Locate the cell with the specified text and output its [X, Y] center coordinate. 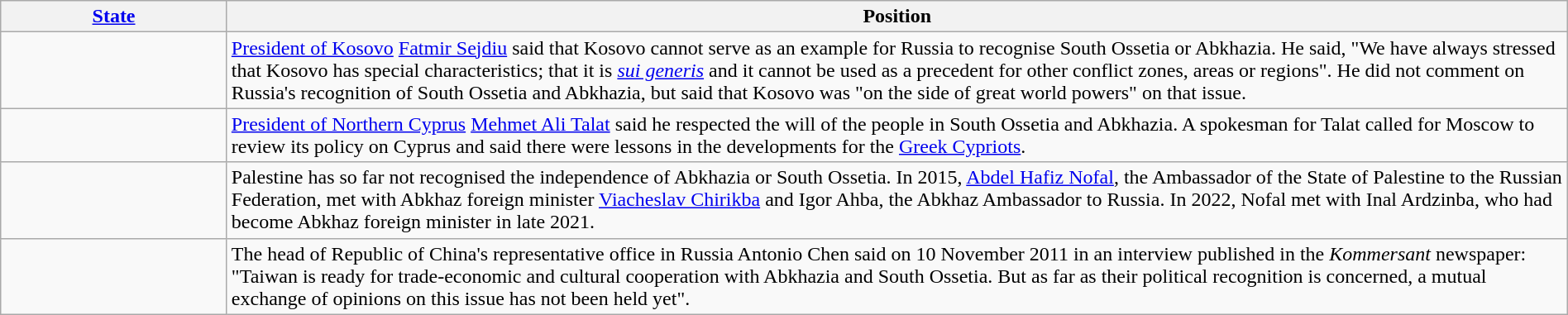
State [114, 17]
Position [896, 17]
